Identify which cell holds the provided text, then report its (X, Y) central coordinate. 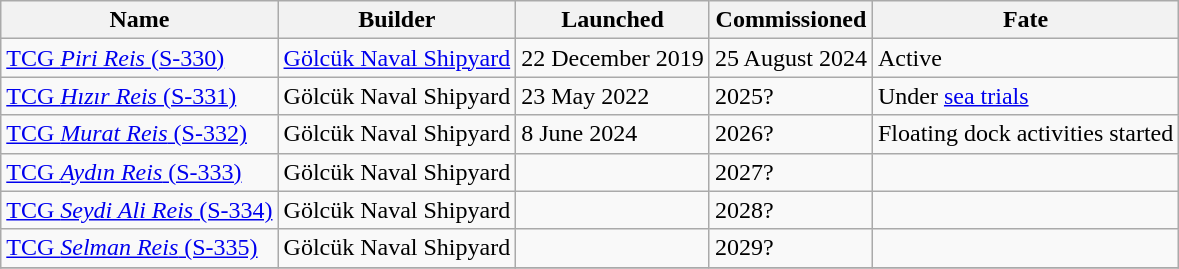
25 August 2024 (790, 58)
Under sea trials (1025, 96)
Floating dock activities started (1025, 134)
2027? (790, 172)
Commissioned (790, 20)
2026? (790, 134)
2028? (790, 210)
2025? (790, 96)
23 May 2022 (613, 96)
Name (140, 20)
TCG Aydın Reis (S-333) (140, 172)
Fate (1025, 20)
TCG Piri Reis (S-330) (140, 58)
TCG Selman Reis (S-335) (140, 248)
TCG Hızır Reis (S-331) (140, 96)
Launched (613, 20)
TCG Murat Reis (S-332) (140, 134)
22 December 2019 (613, 58)
Active (1025, 58)
TCG Seydi Ali Reis (S-334) (140, 210)
Builder (397, 20)
8 June 2024 (613, 134)
2029? (790, 248)
